Locate the cell with the specified text and output its (x, y) center coordinate. 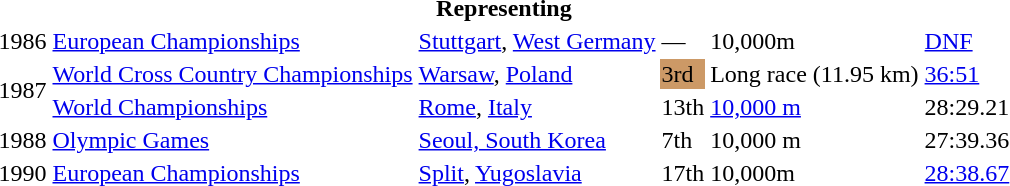
Rome, Italy (537, 107)
World Cross Country Championships (232, 74)
Olympic Games (232, 140)
3rd (683, 74)
World Championships (232, 107)
Seoul, South Korea (537, 140)
Warsaw, Poland (537, 74)
Long race (11.95 km) (814, 74)
13th (683, 107)
Stuttgart, West Germany (537, 41)
European Championships (232, 41)
— (683, 41)
7th (683, 140)
10,000m (814, 41)
